Extract the [X, Y] coordinate from the center of the cell holding the provided text.  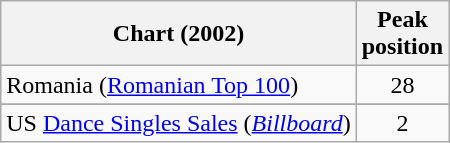
US Dance Singles Sales (Billboard) [178, 123]
2 [402, 123]
28 [402, 85]
Peakposition [402, 34]
Romania (Romanian Top 100) [178, 85]
Chart (2002) [178, 34]
